Output the [x, y] coordinate of the center of the cell containing the given text.  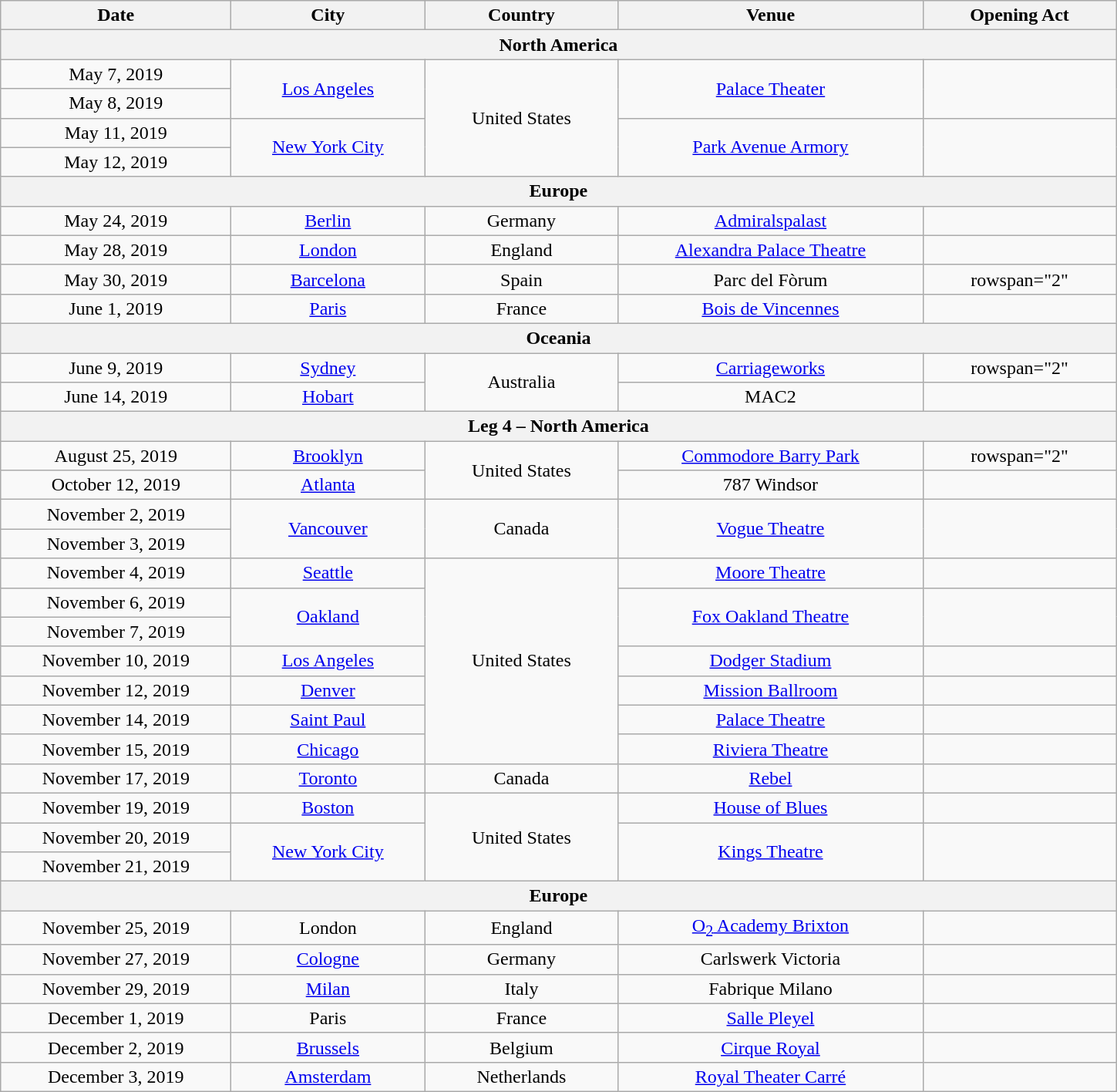
Australia [521, 383]
Mission Ballroom [771, 690]
Kings Theatre [771, 851]
June 14, 2019 [116, 397]
Leg 4 – North America [558, 426]
Venue [771, 15]
June 1, 2019 [116, 308]
October 12, 2019 [116, 485]
December 3, 2019 [116, 1077]
Dodger Stadium [771, 661]
Cologne [328, 959]
Atlanta [328, 485]
787 Windsor [771, 485]
Brooklyn [328, 456]
Palace Theater [771, 89]
Date [116, 15]
Fabrique Milano [771, 989]
November 4, 2019 [116, 573]
Cirque Royal [771, 1047]
Vogue Theatre [771, 529]
August 25, 2019 [116, 456]
November 3, 2019 [116, 544]
Spain [521, 279]
November 17, 2019 [116, 778]
Hobart [328, 397]
Country [521, 15]
MAC2 [771, 397]
November 27, 2019 [116, 959]
May 24, 2019 [116, 221]
November 6, 2019 [116, 602]
December 1, 2019 [116, 1018]
Fox Oakland Theatre [771, 617]
City [328, 15]
Toronto [328, 778]
Carriageworks [771, 368]
December 2, 2019 [116, 1047]
Boston [328, 807]
May 11, 2019 [116, 133]
Commodore Barry Park [771, 456]
Italy [521, 989]
November 15, 2019 [116, 749]
Admiralspalast [771, 221]
Chicago [328, 749]
May 28, 2019 [116, 250]
May 8, 2019 [116, 103]
Belgium [521, 1047]
November 2, 2019 [116, 514]
Park Avenue Armory [771, 147]
Palace Theatre [771, 720]
Sydney [328, 368]
Moore Theatre [771, 573]
Barcelona [328, 279]
November 25, 2019 [116, 928]
Parc del Fòrum [771, 279]
November 20, 2019 [116, 837]
Bois de Vincennes [771, 308]
Opening Act [1019, 15]
Denver [328, 690]
November 21, 2019 [116, 867]
House of Blues [771, 807]
North America [558, 45]
November 10, 2019 [116, 661]
November 12, 2019 [116, 690]
Carlswerk Victoria [771, 959]
May 7, 2019 [116, 74]
November 14, 2019 [116, 720]
O2 Academy Brixton [771, 928]
Alexandra Palace Theatre [771, 250]
Seattle [328, 573]
May 12, 2019 [116, 162]
Netherlands [521, 1077]
Brussels [328, 1047]
May 30, 2019 [116, 279]
November 19, 2019 [116, 807]
Royal Theater Carré [771, 1077]
Vancouver [328, 529]
Riviera Theatre [771, 749]
Berlin [328, 221]
Milan [328, 989]
Amsterdam [328, 1077]
June 9, 2019 [116, 368]
Oakland [328, 617]
Rebel [771, 778]
November 7, 2019 [116, 632]
Saint Paul [328, 720]
Salle Pleyel [771, 1018]
Oceania [558, 338]
November 29, 2019 [116, 989]
